Identify which cell holds the provided text, then report its (X, Y) central coordinate. 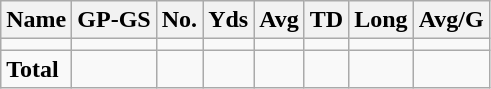
Avg (280, 20)
GP-GS (114, 20)
Long (381, 20)
No. (179, 20)
Total (36, 69)
Yds (228, 20)
TD (326, 20)
Name (36, 20)
Avg/G (451, 20)
